Provide the (x, y) coordinate of the cell's center where the given text is located.  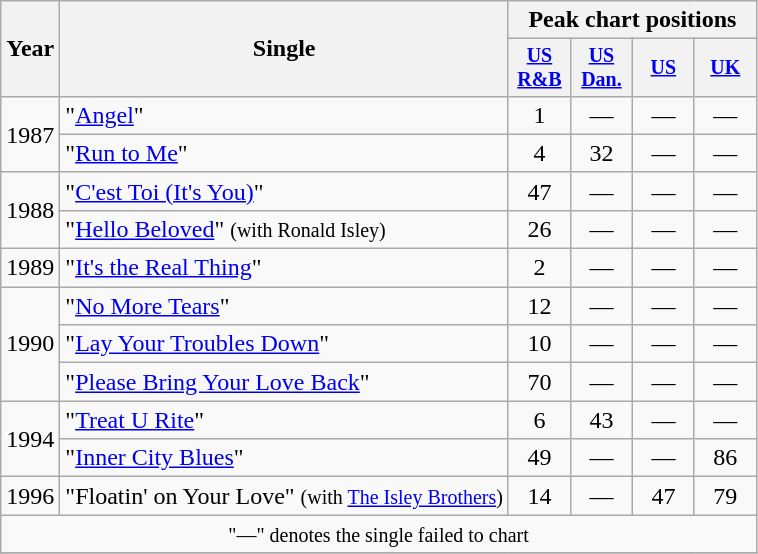
1988 (30, 210)
US Dan. (601, 68)
86 (725, 458)
"Please Bring Your Love Back" (284, 382)
1989 (30, 268)
43 (601, 420)
"Lay Your Troubles Down" (284, 344)
"Floatin' on Your Love" (with The Isley Brothers) (284, 496)
Year (30, 49)
"It's the Real Thing" (284, 268)
USR&B (539, 68)
"No More Tears" (284, 306)
"Run to Me" (284, 153)
70 (539, 382)
1987 (30, 134)
26 (539, 229)
Peak chart positions (632, 20)
UK (725, 68)
Single (284, 49)
32 (601, 153)
12 (539, 306)
79 (725, 496)
"Inner City Blues" (284, 458)
"C'est Toi (It's You)" (284, 191)
1994 (30, 439)
1 (539, 115)
10 (539, 344)
"Hello Beloved" (with Ronald Isley) (284, 229)
2 (539, 268)
"Treat U Rite" (284, 420)
1996 (30, 496)
6 (539, 420)
1990 (30, 344)
14 (539, 496)
"Angel" (284, 115)
"—" denotes the single failed to chart (379, 534)
US (663, 68)
49 (539, 458)
4 (539, 153)
